Identify which cell holds the provided text, then report its [x, y] central coordinate. 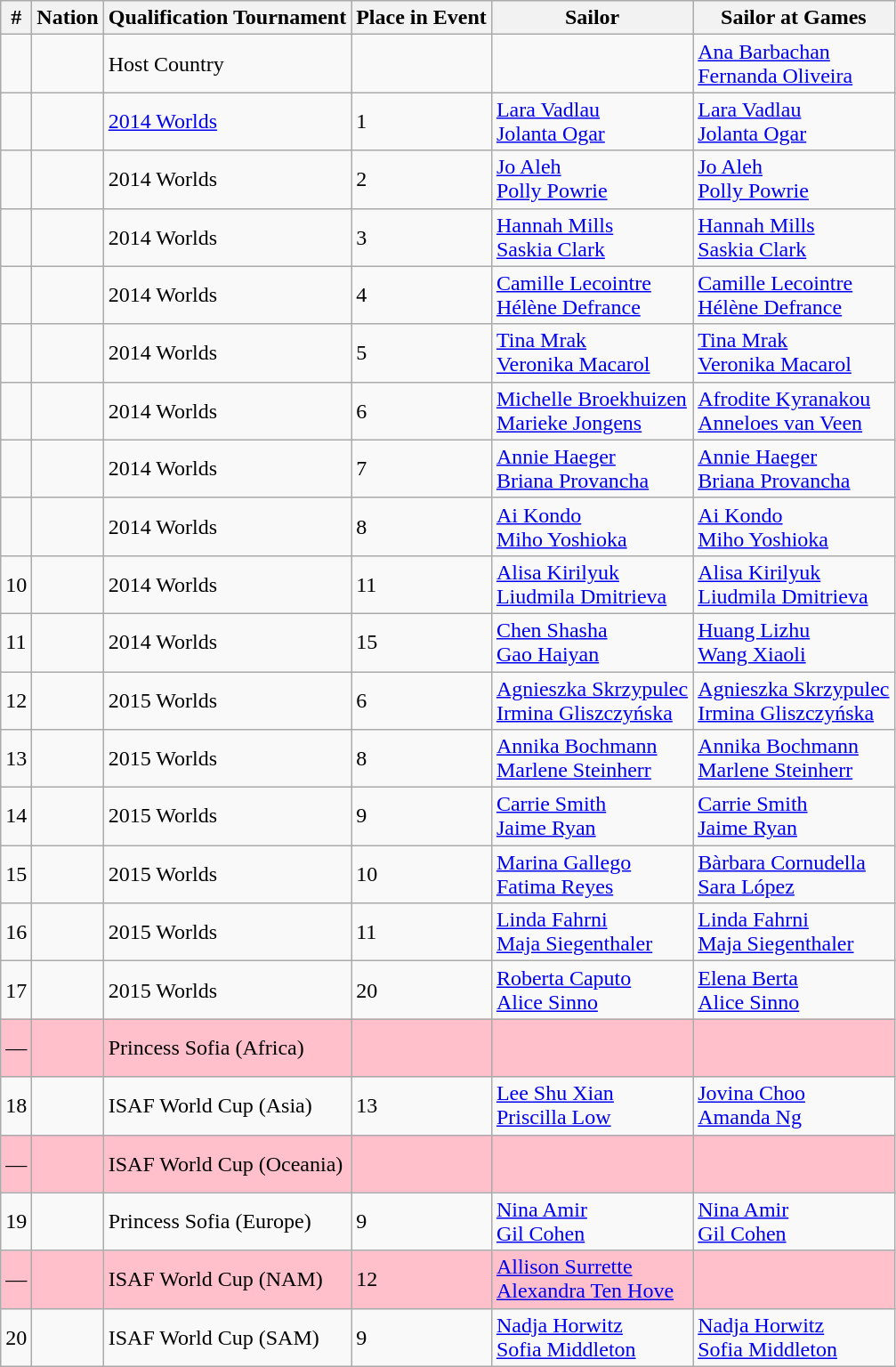
ISAF World Cup (NAM) [227, 1280]
Camille LecointreHélène Defrance [794, 295]
Tina Mrak Veronika Macarol [592, 352]
Chen Shasha Gao Haiyan [592, 643]
Host Country [227, 64]
2 [422, 180]
Lee Shu XianPriscilla Low [592, 1105]
Allison SurretteAlexandra Ten Hove [592, 1280]
Agnieszka SkrzypulecIrmina Gliszczyńska [794, 700]
Sailor at Games [794, 18]
14 [16, 817]
7 [422, 468]
Qualification Tournament [227, 18]
Tina MrakVeronika Macarol [794, 352]
Roberta Caputo Alice Sinno [592, 990]
Agnieszka Skrzypulec Irmina Gliszczyńska [592, 700]
16 [16, 933]
Princess Sofia (Africa) [227, 1048]
Nation [68, 18]
Michelle Broekhuizen Marieke Jongens [592, 411]
Alisa Kirilyuk Liudmila Dmitrieva [592, 584]
3 [422, 237]
1 [422, 121]
Sailor [592, 18]
18 [16, 1105]
5 [422, 352]
Bàrbara CornudellaSara López [794, 874]
Ai KondoMiho Yoshioka [794, 527]
19 [16, 1221]
Jovina ChooAmanda Ng [794, 1105]
Place in Event [422, 18]
Linda FahrniMaja Siegenthaler [794, 933]
Hannah Mills Saskia Clark [592, 237]
Camille Lecointre Hélène Defrance [592, 295]
17 [16, 990]
ISAF World Cup (Asia) [227, 1105]
Huang LizhuWang Xiaoli [794, 643]
4 [422, 295]
Alisa KirilyukLiudmila Dmitrieva [794, 584]
Elena Berta Alice Sinno [794, 990]
Ana BarbachanFernanda Oliveira [794, 64]
Linda Fahrni Maja Siegenthaler [592, 933]
Hannah MillsSaskia Clark [794, 237]
ISAF World Cup (Oceania) [227, 1164]
ISAF World Cup (SAM) [227, 1337]
Afrodite KyranakouAnneloes van Veen [794, 411]
# [16, 18]
Marina Gallego Fatima Reyes [592, 874]
Ai Kondo Miho Yoshioka [592, 527]
Princess Sofia (Europe) [227, 1221]
